Capture the cell that displays the provided text and extract its [X, Y] central coordinate. 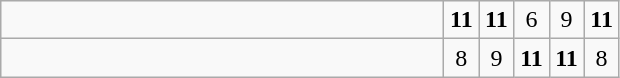
6 [532, 20]
